Find where the given text appears and provide that cell's center as [X, Y] coordinate. 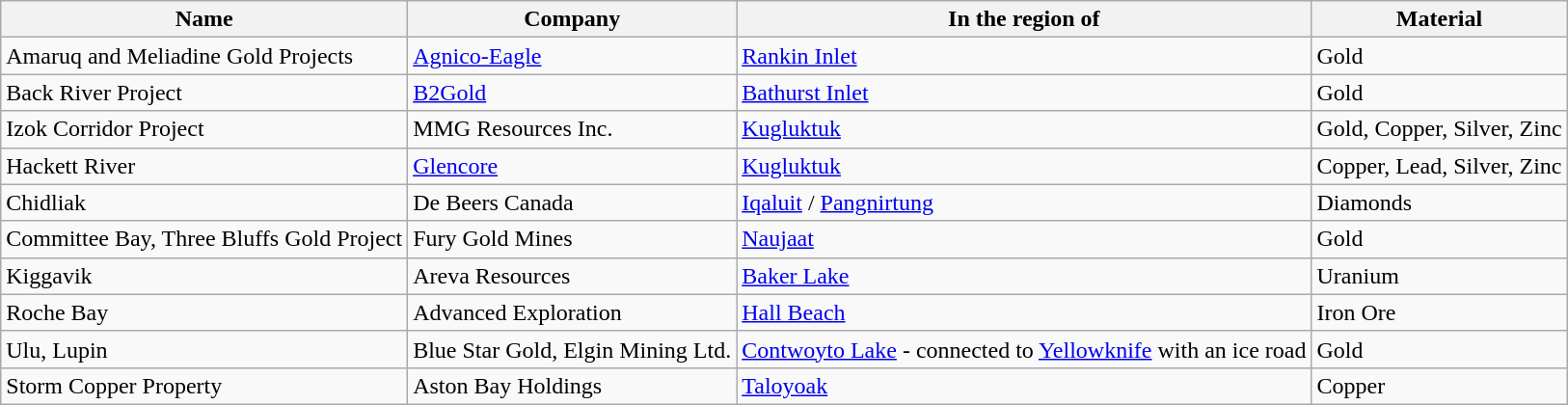
Name [204, 19]
Amaruq and Meliadine Gold Projects [204, 56]
Roche Bay [204, 312]
Uranium [1439, 276]
Kiggavik [204, 276]
Rankin Inlet [1024, 56]
Storm Copper Property [204, 386]
B2Gold [573, 93]
Fury Gold Mines [573, 239]
Taloyoak [1024, 386]
Areva Resources [573, 276]
Iqaluit / Pangnirtung [1024, 202]
Chidliak [204, 202]
Blue Star Gold, Elgin Mining Ltd. [573, 349]
Naujaat [1024, 239]
Hackett River [204, 166]
In the region of [1024, 19]
Iron Ore [1439, 312]
Izok Corridor Project [204, 129]
Agnico-Eagle [573, 56]
MMG Resources Inc. [573, 129]
Diamonds [1439, 202]
Material [1439, 19]
Company [573, 19]
Contwoyto Lake - connected to Yellowknife with an ice road [1024, 349]
Back River Project [204, 93]
Bathurst Inlet [1024, 93]
De Beers Canada [573, 202]
Advanced Exploration [573, 312]
Aston Bay Holdings [573, 386]
Gold, Copper, Silver, Zinc [1439, 129]
Baker Lake [1024, 276]
Ulu, Lupin [204, 349]
Hall Beach [1024, 312]
Committee Bay, Three Bluffs Gold Project [204, 239]
Copper [1439, 386]
Glencore [573, 166]
Copper, Lead, Silver, Zinc [1439, 166]
